Output the [X, Y] coordinate of the center of the cell containing the given text.  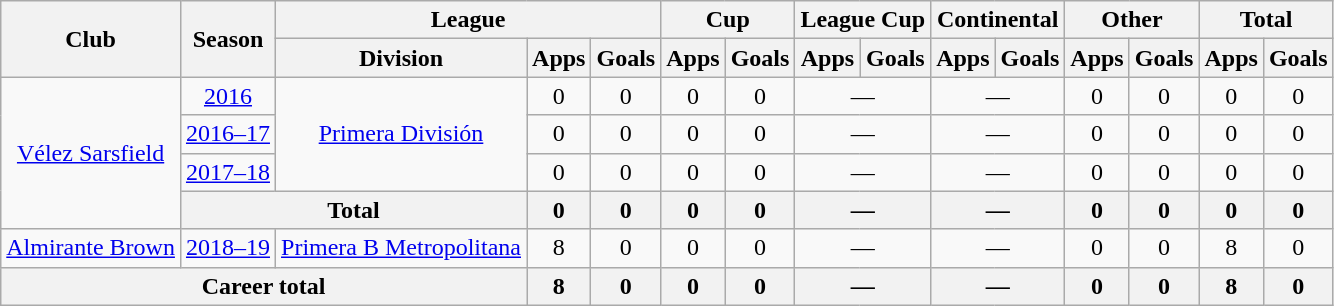
Other [1132, 20]
Division [402, 58]
Club [91, 39]
2018–19 [228, 248]
Vélez Sarsfield [91, 153]
2016–17 [228, 134]
Almirante Brown [91, 248]
Primera División [402, 134]
Primera B Metropolitana [402, 248]
2016 [228, 96]
League [468, 20]
Continental [998, 20]
2017–18 [228, 172]
League Cup [863, 20]
Career total [264, 286]
Cup [728, 20]
Season [228, 39]
